Provide the (X, Y) coordinate of the cell's center where the given text is located.  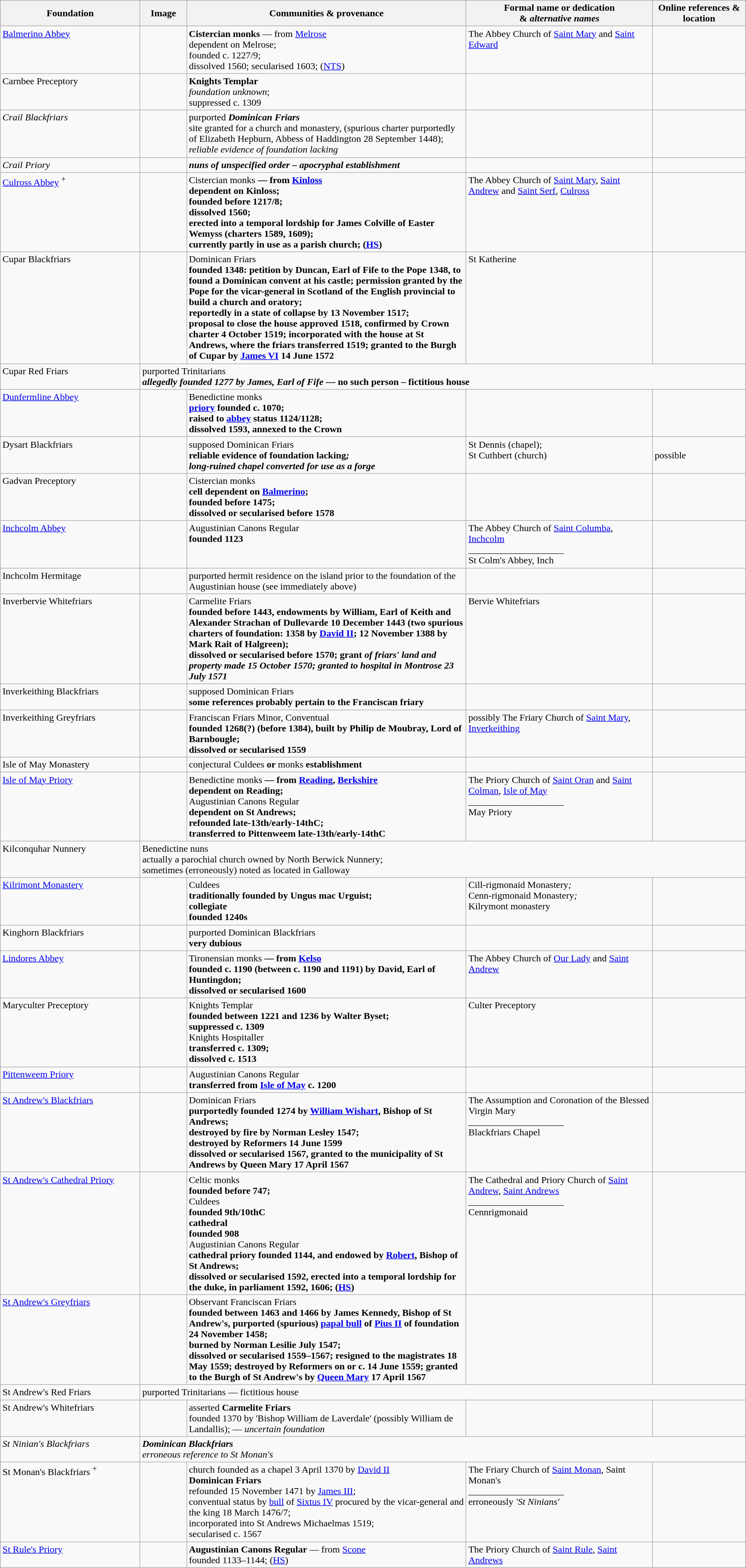
Crail Priory (70, 165)
nuns of unspecified order – apocryphal establishment (327, 165)
Dunfermline Abbey (70, 413)
Tironensian monks — from Kelsofounded c. 1190 (between c. 1190 and 1191) by David, Earl of Huntingdon;dissolved or secularised 1600 (327, 974)
Lindores Abbey (70, 974)
Kinghorn Blackfriars (70, 938)
The Abbey Church of Saint Columba, Inchcolm____________________St Colm's Abbey, Inch (560, 544)
St Andrew's Blackfriars (70, 1132)
Balmerino Abbey (70, 50)
supposed Dominican Friarsreliable evidence of foundation lacking;long-ruined chapel converted for use as a forge (327, 455)
Communities & provenance (327, 14)
Kilrimont Monastery (70, 901)
Gadvan Preceptory (70, 497)
purported Trinitariansallegedly founded 1277 by James, Earl of Fife — no such person – fictitious house (443, 377)
St Ninian's Blackfriars (70, 1449)
St Monan's Blackfriars + (70, 1502)
The Priory Church of Saint Rule, Saint Andrews (560, 1555)
possible (699, 455)
Maryculter Preceptory (70, 1032)
Augustinian Canons Regularfounded 1123 (327, 544)
purported Dominican Blackfriarsvery dubious (327, 938)
St Andrew's Cathedral Priory (70, 1233)
Crail Blackfriars (70, 133)
Inverkeithing Blackfriars (70, 697)
possibly The Friary Church of Saint Mary, Inverkeithing (560, 733)
The Cathedral and Priory Church of Saint Andrew, Saint Andrews____________________Cennrigmonaid (560, 1233)
Benedictine monkspriory founded c. 1070;raised to abbey status 1124/1128;dissolved 1593, annexed to the Crown (327, 413)
Cistercian monks — from Melrosedependent on Melrose;founded c. 1227/9;dissolved 1560; secularised 1603; (NTS) (327, 50)
Augustinian Canons Regular — from Sconefounded 1133–1144; (HS) (327, 1555)
The Priory Church of Saint Oran and Saint Colman, Isle of May____________________May Priory (560, 806)
Dysart Blackfriars (70, 455)
Benedictine nunsactually a parochial church owned by North Berwick Nunnery;sometimes (erroneously) noted as located in Galloway (443, 859)
Inchcolm Hermitage (70, 581)
Inverbervie Whitefriars (70, 639)
purported hermit residence on the island prior to the foundation of the Augustinian house (see immediately above) (327, 581)
Cupar Blackfriars (70, 307)
Inchcolm Abbey (70, 544)
The Abbey Church of Saint Mary and Saint Edward (560, 50)
Cill-rigmonaid Monastery;Cenn-rigmonaid Monastery;Kilrymont monastery (560, 901)
St Andrew's Red Friars (70, 1392)
St Rule's Priory (70, 1555)
Formal name or dedication & alternative names (560, 14)
Cupar Red Friars (70, 377)
Carnbee Preceptory (70, 92)
St Andrew's Whitefriars (70, 1418)
The Friary Church of Saint Monan, Saint Monan's____________________erroneously 'St Ninians' (560, 1502)
purported Trinitarians — fictitious house (443, 1392)
The Abbey Church of Our Lady and Saint Andrew (560, 974)
Isle of May Monastery (70, 765)
Cistercian monkscell dependent on Balmerino;founded before 1475;dissolved or secularised before 1578 (327, 497)
supposed Dominican Friarssome references probably pertain to the Franciscan friary (327, 697)
Kilconquhar Nunnery (70, 859)
St Dennis (chapel);St Cuthbert (church) (560, 455)
The Abbey Church of Saint Mary, Saint Andrew and Saint Serf, Culross (560, 212)
Augustinian Canons Regulartransferred from Isle of May c. 1200 (327, 1080)
Image (163, 14)
Culter Preceptory (560, 1032)
The Assumption and Coronation of the Blessed Virgin Mary____________________Blackfriars Chapel (560, 1132)
Bervie Whitefriars (560, 639)
Foundation (70, 14)
Online references & location (699, 14)
Culdeestraditionally founded by Ungus mac Urguist;collegiatefounded 1240s (327, 901)
Knights Templarfounded between 1221 and 1236 by Walter Byset;suppressed c. 1309Knights Hospitallertransferred c. 1309;dissolved c. 1513 (327, 1032)
St Katherine (560, 307)
conjectural Culdees or monks establishment (327, 765)
Inverkeithing Greyfriars (70, 733)
Dominican Blackfriarserroneous reference to St Monan's (443, 1449)
Knights Templarfoundation unknown;suppressed c. 1309 (327, 92)
St Andrew's Greyfriars (70, 1340)
Isle of May Priory (70, 806)
asserted Carmelite Friarsfounded 1370 by 'Bishop William de Laverdale' (possibly William de Landallis); — uncertain foundation (327, 1418)
Franciscan Friars Minor, Conventualfounded 1268(?) (before 1384), built by Philip de Moubray, Lord of Barnbougle;dissolved or secularised 1559 (327, 733)
Culross Abbey + (70, 212)
Pittenweem Priory (70, 1080)
